Locate the cell with the specified text and output its [X, Y] center coordinate. 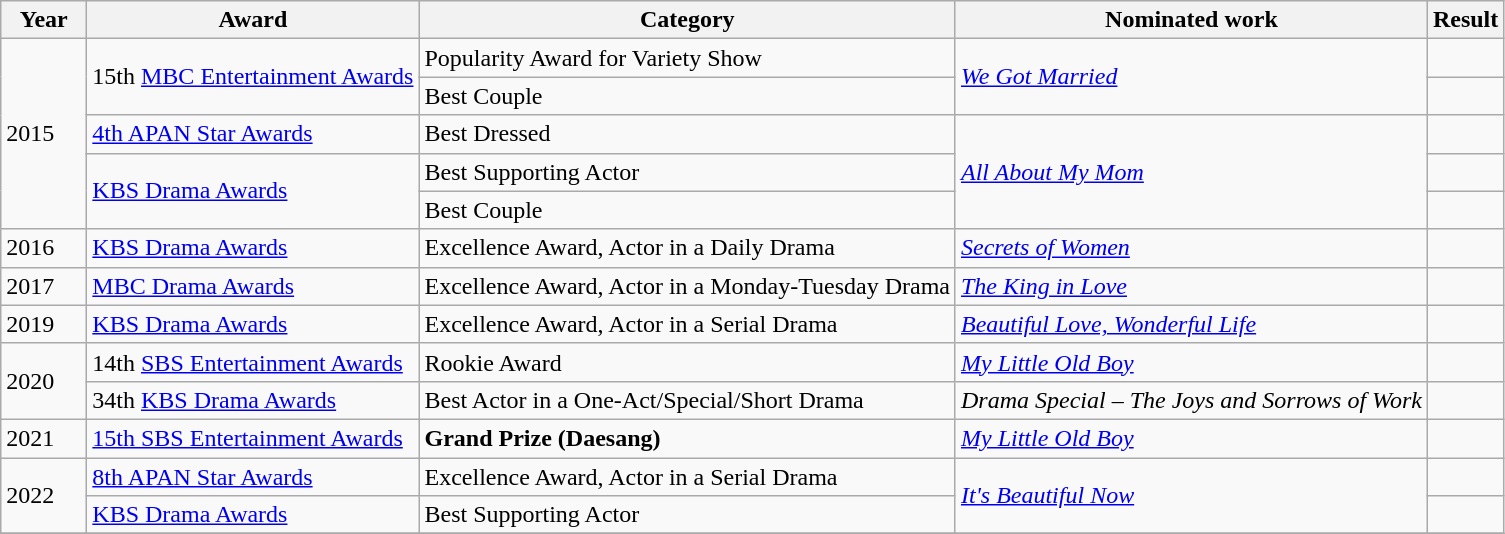
Secrets of Women [1191, 248]
Excellence Award, Actor in a Daily Drama [687, 248]
Best Actor in a One-Act/Special/Short Drama [687, 400]
2022 [44, 496]
Drama Special – The Joys and Sorrows of Work [1191, 400]
We Got Married [1191, 77]
14th SBS Entertainment Awards [253, 362]
2017 [44, 286]
Excellence Award, Actor in a Monday-Tuesday Drama [687, 286]
4th APAN Star Awards [253, 134]
Best Dressed [687, 134]
MBC Drama Awards [253, 286]
Popularity Award for Variety Show [687, 58]
Year [44, 20]
Rookie Award [687, 362]
2020 [44, 381]
It's Beautiful Now [1191, 496]
2019 [44, 324]
Grand Prize (Daesang) [687, 438]
15th SBS Entertainment Awards [253, 438]
Nominated work [1191, 20]
8th APAN Star Awards [253, 477]
Category [687, 20]
2016 [44, 248]
Result [1465, 20]
The King in Love [1191, 286]
15th MBC Entertainment Awards [253, 77]
Award [253, 20]
2021 [44, 438]
All About My Mom [1191, 172]
Beautiful Love, Wonderful Life [1191, 324]
34th KBS Drama Awards [253, 400]
2015 [44, 134]
